Return the [x, y] coordinate for the center point of the cell that contains the specified text.  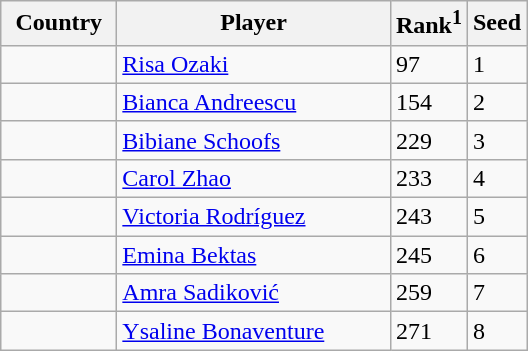
8 [496, 331]
229 [428, 140]
2 [496, 102]
245 [428, 255]
Risa Ozaki [254, 64]
Bibiane Schoofs [254, 140]
5 [496, 217]
271 [428, 331]
Carol Zhao [254, 178]
Emina Bektas [254, 255]
154 [428, 102]
Country [59, 24]
259 [428, 293]
Amra Sadiković [254, 293]
Bianca Andreescu [254, 102]
Player [254, 24]
7 [496, 293]
3 [496, 140]
97 [428, 64]
233 [428, 178]
4 [496, 178]
1 [496, 64]
6 [496, 255]
Ysaline Bonaventure [254, 331]
Rank1 [428, 24]
Seed [496, 24]
243 [428, 217]
Victoria Rodríguez [254, 217]
